For the text-containing cell, return its midpoint in [X, Y] coordinate format. 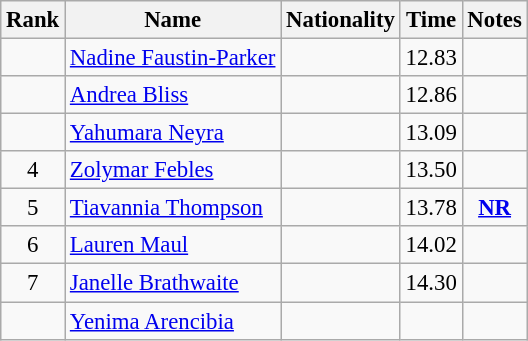
14.02 [431, 245]
NR [494, 208]
Time [431, 20]
13.78 [431, 208]
Nadine Faustin-Parker [173, 58]
14.30 [431, 283]
Yenima Arencibia [173, 321]
Lauren Maul [173, 245]
Janelle Brathwaite [173, 283]
Notes [494, 20]
13.09 [431, 133]
Andrea Bliss [173, 95]
13.50 [431, 170]
6 [33, 245]
Name [173, 20]
Zolymar Febles [173, 170]
4 [33, 170]
Yahumara Neyra [173, 133]
Nationality [340, 20]
7 [33, 283]
Tiavannia Thompson [173, 208]
12.86 [431, 95]
5 [33, 208]
12.83 [431, 58]
Rank [33, 20]
